Return [X, Y] of the center of cell containing provided text 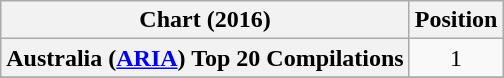
1 [456, 58]
Australia (ARIA) Top 20 Compilations [205, 58]
Position [456, 20]
Chart (2016) [205, 20]
